Capture the cell that displays the provided text and extract its [X, Y] central coordinate. 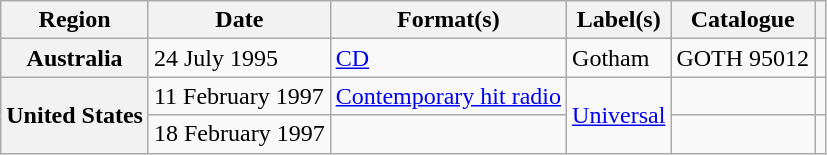
Format(s) [448, 20]
Region [75, 20]
Gotham [619, 58]
United States [75, 115]
GOTH 95012 [743, 58]
24 July 1995 [239, 58]
Australia [75, 58]
Universal [619, 115]
11 February 1997 [239, 96]
Contemporary hit radio [448, 96]
Label(s) [619, 20]
18 February 1997 [239, 134]
Catalogue [743, 20]
CD [448, 58]
Date [239, 20]
